Identify which cell holds the provided text, then report its (x, y) central coordinate. 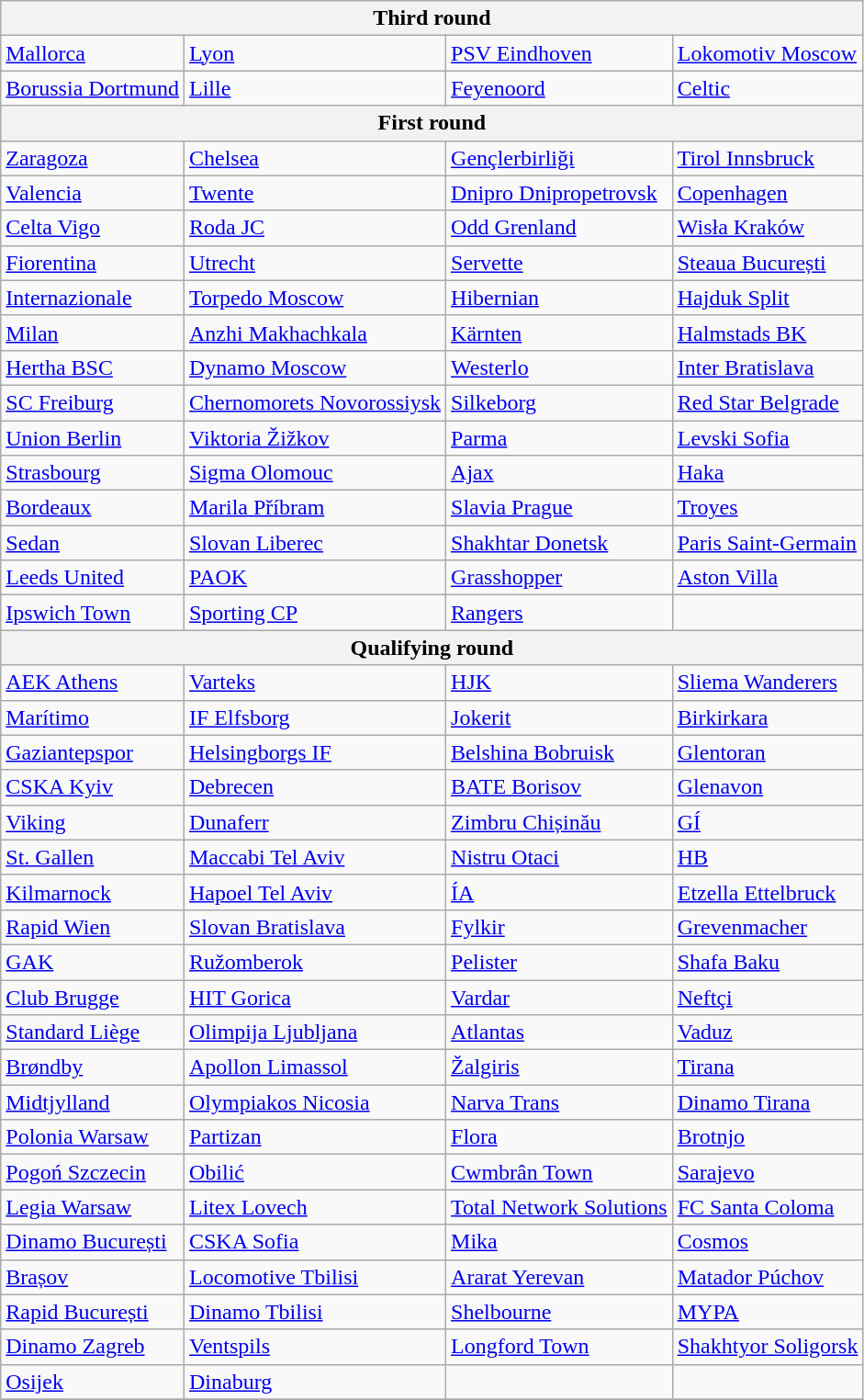
Dinamo Zagreb (93, 1347)
Brașov (93, 1277)
Torpedo Moscow (314, 298)
Atlantas (560, 1033)
MYPA (768, 1312)
Halmstads BK (768, 333)
Total Network Solutions (560, 1207)
Strasbourg (93, 473)
AEK Athens (93, 683)
Internazionale (93, 298)
Sarajevo (768, 1172)
Helsingborgs IF (314, 752)
GAK (93, 962)
Troyes (768, 508)
SC Freiburg (93, 402)
Haka (768, 473)
HB (768, 857)
Olimpija Ljubljana (314, 1033)
Grasshopper (560, 578)
Shafa Baku (768, 962)
Midtjylland (93, 1102)
Dinamo Tbilisi (314, 1312)
Partizan (314, 1137)
Matador Púchov (768, 1277)
Belshina Bobruisk (560, 752)
Hibernian (560, 298)
Sedan (93, 543)
Wisła Kraków (768, 228)
Feyenoord (560, 88)
Hajduk Split (768, 298)
Apollon Limassol (314, 1067)
Copenhagen (768, 193)
Osijek (93, 1382)
Dinaburg (314, 1382)
Westerlo (560, 367)
Gençlerbirliği (560, 158)
Varteks (314, 683)
Flora (560, 1137)
Leeds United (93, 578)
Polonia Warsaw (93, 1137)
Ajax (560, 473)
Sliema Wanderers (768, 683)
Tirana (768, 1067)
Paris Saint-Germain (768, 543)
Brøndby (93, 1067)
Dinamo Tirana (768, 1102)
Slovan Bratislava (314, 927)
Kilmarnock (93, 892)
Chernomorets Novorossiysk (314, 402)
Odd Grenland (560, 228)
Steaua București (768, 263)
Etzella Ettelbruck (768, 892)
Kärnten (560, 333)
PAOK (314, 578)
Gaziantepspor (93, 752)
Milan (93, 333)
Maccabi Tel Aviv (314, 857)
Dnipro Dnipropetrovsk (560, 193)
Dynamo Moscow (314, 367)
Sigma Olomouc (314, 473)
Jokerit (560, 717)
Inter Bratislava (768, 367)
Hertha BSC (93, 367)
Shakhtyor Soligorsk (768, 1347)
Zaragoza (93, 158)
Fiorentina (93, 263)
Cosmos (768, 1242)
Mika (560, 1242)
Anzhi Makhachkala (314, 333)
Hapoel Tel Aviv (314, 892)
St. Gallen (93, 857)
Locomotive Tbilisi (314, 1277)
Vardar (560, 997)
BATE Borisov (560, 787)
Dinamo București (93, 1242)
Slovan Liberec (314, 543)
Ararat Yerevan (560, 1277)
Pelister (560, 962)
HJK (560, 683)
Aston Villa (768, 578)
Ventspils (314, 1347)
PSV Eindhoven (560, 53)
Lille (314, 88)
Glentoran (768, 752)
Legia Warsaw (93, 1207)
Rapid Wien (93, 927)
Birkirkara (768, 717)
Levski Sofia (768, 438)
Viktoria Žižkov (314, 438)
Celta Vigo (93, 228)
Silkeborg (560, 402)
Lyon (314, 53)
Litex Lovech (314, 1207)
GÍ (768, 822)
Rapid București (93, 1312)
ÍA (560, 892)
First round (432, 123)
Club Brugge (93, 997)
Cwmbrân Town (560, 1172)
Lokomotiv Moscow (768, 53)
CSKA Kyiv (93, 787)
Glenavon (768, 787)
Pogoń Szczecin (93, 1172)
Shelbourne (560, 1312)
Valencia (93, 193)
Grevenmacher (768, 927)
Žalgiris (560, 1067)
Slavia Prague (560, 508)
Rangers (560, 613)
Obilić (314, 1172)
Roda JC (314, 228)
Chelsea (314, 158)
Qualifying round (432, 648)
Twente (314, 193)
Parma (560, 438)
Longford Town (560, 1347)
Debrecen (314, 787)
Neftçi (768, 997)
Celtic (768, 88)
Servette (560, 263)
Marila Příbram (314, 508)
CSKA Sofia (314, 1242)
Zimbru Chișinău (560, 822)
Mallorca (93, 53)
Third round (432, 18)
Ipswich Town (93, 613)
Ružomberok (314, 962)
IF Elfsborg (314, 717)
FC Santa Coloma (768, 1207)
Dunaferr (314, 822)
Utrecht (314, 263)
Sporting CP (314, 613)
Red Star Belgrade (768, 402)
Standard Liège (93, 1033)
Brotnjo (768, 1137)
Bordeaux (93, 508)
HIT Gorica (314, 997)
Narva Trans (560, 1102)
Shakhtar Donetsk (560, 543)
Union Berlin (93, 438)
Tirol Innsbruck (768, 158)
Olympiakos Nicosia (314, 1102)
Marítimo (93, 717)
Borussia Dortmund (93, 88)
Vaduz (768, 1033)
Viking (93, 822)
Nistru Otaci (560, 857)
Fylkir (560, 927)
